Identify which cell holds the provided text, then report its (x, y) central coordinate. 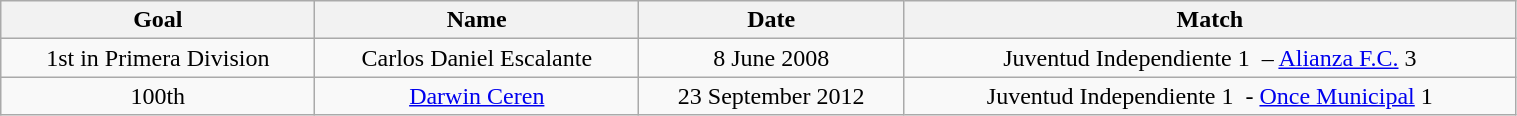
Name (477, 20)
Darwin Ceren (477, 96)
8 June 2008 (772, 58)
Date (772, 20)
Juventud Independiente 1 - Once Municipal 1 (1210, 96)
Match (1210, 20)
Carlos Daniel Escalante (477, 58)
100th (158, 96)
1st in Primera Division (158, 58)
Goal (158, 20)
Juventud Independiente 1 – Alianza F.C. 3 (1210, 58)
23 September 2012 (772, 96)
